Provide the [X, Y] coordinate of the cell's center where the given text is located.  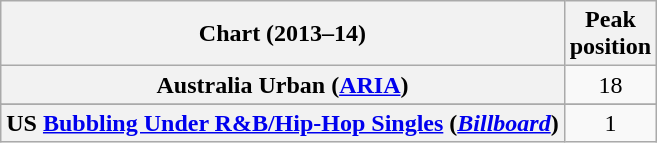
Chart (2013–14) [282, 34]
18 [610, 85]
Peakposition [610, 34]
Australia Urban (ARIA) [282, 85]
US Bubbling Under R&B/Hip-Hop Singles (Billboard) [282, 123]
1 [610, 123]
